Output the (X, Y) coordinate of the center of the cell containing the given text.  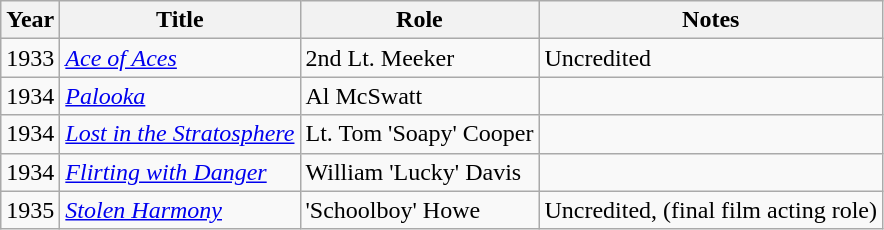
Al McSwatt (420, 96)
Role (420, 20)
Stolen Harmony (180, 210)
'Schoolboy' Howe (420, 210)
Palooka (180, 96)
Notes (711, 20)
Year (30, 20)
Lt. Tom 'Soapy' Cooper (420, 134)
Flirting with Danger (180, 172)
Lost in the Stratosphere (180, 134)
2nd Lt. Meeker (420, 58)
Ace of Aces (180, 58)
Title (180, 20)
Uncredited (711, 58)
1935 (30, 210)
1933 (30, 58)
William 'Lucky' Davis (420, 172)
Uncredited, (final film acting role) (711, 210)
